Return the (x, y) coordinate for the center point of the cell that contains the specified text.  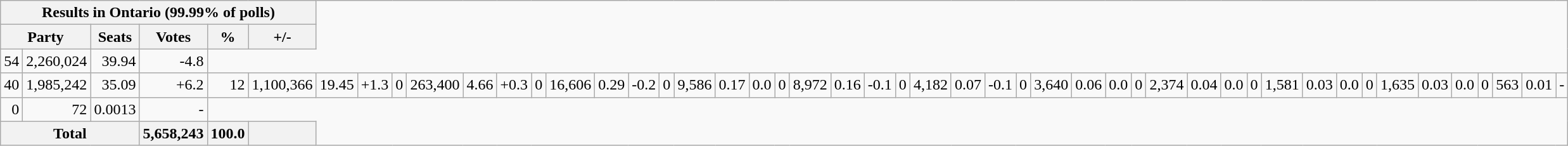
0.16 (848, 85)
35.09 (115, 85)
+1.3 (375, 85)
Total (70, 133)
100.0 (228, 133)
1,581 (1282, 85)
9,586 (694, 85)
+/- (283, 37)
5,658,243 (174, 133)
4,182 (930, 85)
0.07 (968, 85)
0.17 (732, 85)
Party (46, 37)
2,260,024 (57, 61)
19.45 (337, 85)
2,374 (1167, 85)
Votes (174, 37)
+6.2 (174, 85)
1,635 (1398, 85)
-0.2 (644, 85)
0.01 (1539, 85)
8,972 (810, 85)
12 (228, 85)
16,606 (570, 85)
1,985,242 (57, 85)
3,640 (1052, 85)
54 (11, 61)
0.06 (1088, 85)
-4.8 (174, 61)
0.29 (612, 85)
4.66 (480, 85)
263,400 (435, 85)
0.04 (1204, 85)
0.0013 (115, 109)
% (228, 37)
563 (1508, 85)
40 (11, 85)
39.94 (115, 61)
1,100,366 (283, 85)
Seats (115, 37)
+0.3 (514, 85)
Results in Ontario (99.99% of polls) (158, 13)
72 (57, 109)
